Pinpoint the cell where the given text exists, returning its [X, Y] midpoint coordinate. 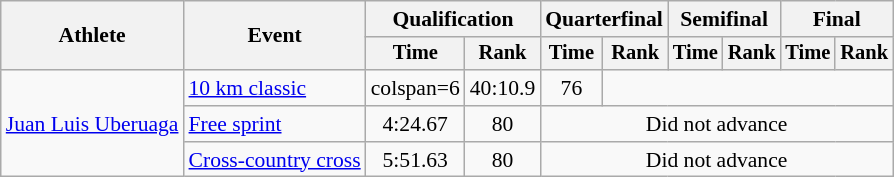
Qualification [454, 19]
Did not advance [716, 124]
Athlete [92, 36]
4:24.67 [416, 124]
Juan Luis Uberuaga [92, 124]
76 [571, 88]
40:10.9 [502, 88]
Semifinal [724, 19]
10 km classic [275, 88]
Free sprint [275, 124]
80 [502, 124]
Event [275, 36]
colspan=6 [416, 88]
Quarterfinal [604, 19]
Final [836, 19]
